Capture the cell that displays the provided text and extract its [x, y] central coordinate. 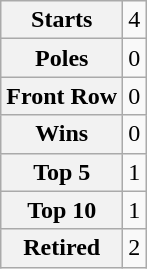
Front Row [62, 96]
2 [134, 248]
Poles [62, 58]
Retired [62, 248]
4 [134, 20]
Top 5 [62, 172]
Wins [62, 134]
Starts [62, 20]
Top 10 [62, 210]
